Detect which cell encompasses the target text, then output its (X, Y) center coordinate. 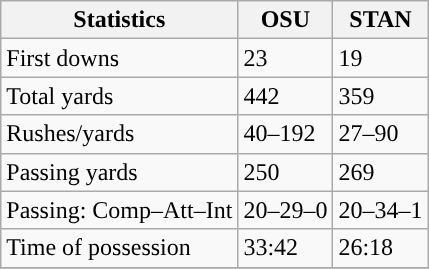
OSU (286, 20)
269 (380, 172)
250 (286, 172)
442 (286, 96)
Passing: Comp–Att–Int (120, 210)
Rushes/yards (120, 134)
40–192 (286, 134)
33:42 (286, 248)
Passing yards (120, 172)
Statistics (120, 20)
20–29–0 (286, 210)
23 (286, 58)
First downs (120, 58)
STAN (380, 20)
26:18 (380, 248)
19 (380, 58)
Time of possession (120, 248)
359 (380, 96)
20–34–1 (380, 210)
Total yards (120, 96)
27–90 (380, 134)
